Determine the [X, Y] coordinate at the center of the cell enclosing the given text.  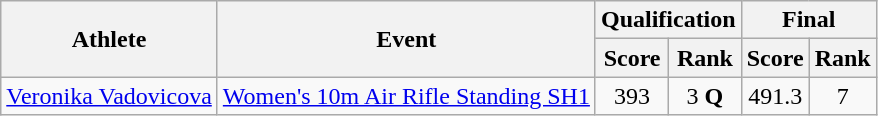
Event [406, 39]
Women's 10m Air Rifle Standing SH1 [406, 96]
3 Q [705, 96]
Veronika Vadovicova [110, 96]
7 [842, 96]
393 [632, 96]
Qualification [668, 20]
Athlete [110, 39]
491.3 [775, 96]
Final [808, 20]
